Find where the given text appears and provide that cell's center as [x, y] coordinate. 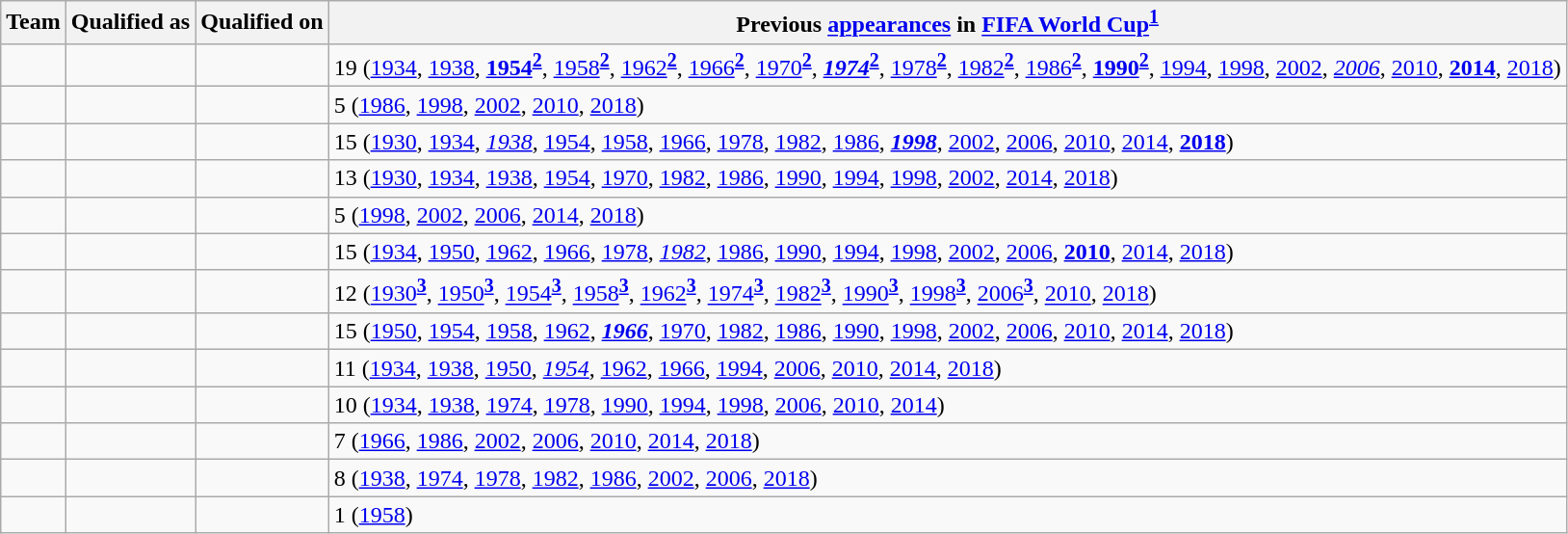
Previous appearances in FIFA World Cup1 [948, 23]
5 (1998, 2002, 2006, 2014, 2018) [948, 215]
1 (1958) [948, 515]
8 (1938, 1974, 1978, 1982, 1986, 2002, 2006, 2018) [948, 478]
13 (1930, 1934, 1938, 1954, 1970, 1982, 1986, 1990, 1994, 1998, 2002, 2014, 2018) [948, 178]
15 (1934, 1950, 1962, 1966, 1978, 1982, 1986, 1990, 1994, 1998, 2002, 2006, 2010, 2014, 2018) [948, 252]
15 (1950, 1954, 1958, 1962, 1966, 1970, 1982, 1986, 1990, 1998, 2002, 2006, 2010, 2014, 2018) [948, 332]
Team [34, 23]
19 (1934, 1938, 19542, 19582, 19622, 19662, 19702, 19742, 19782, 19822, 19862, 19902, 1994, 1998, 2002, 2006, 2010, 2014, 2018) [948, 66]
11 (1934, 1938, 1950, 1954, 1962, 1966, 1994, 2006, 2010, 2014, 2018) [948, 368]
Qualified on [262, 23]
5 (1986, 1998, 2002, 2010, 2018) [948, 105]
15 (1930, 1934, 1938, 1954, 1958, 1966, 1978, 1982, 1986, 1998, 2002, 2006, 2010, 2014, 2018) [948, 142]
Qualified as [130, 23]
12 (19303, 19503, 19543, 19583, 19623, 19743, 19823, 19903, 19983, 20063, 2010, 2018) [948, 291]
7 (1966, 1986, 2002, 2006, 2010, 2014, 2018) [948, 441]
10 (1934, 1938, 1974, 1978, 1990, 1994, 1998, 2006, 2010, 2014) [948, 405]
